Capture the cell that displays the provided text and extract its [X, Y] central coordinate. 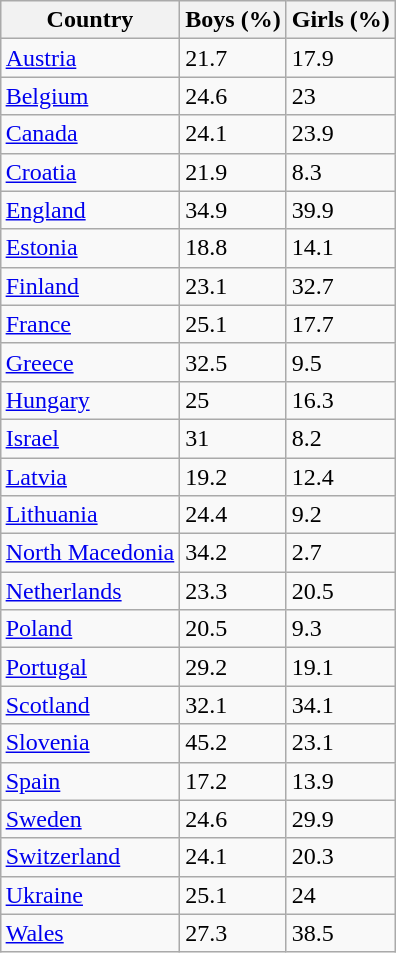
Greece [90, 362]
Lithuania [90, 515]
38.5 [340, 933]
Latvia [90, 477]
Finland [90, 286]
Country [90, 20]
Austria [90, 58]
29.9 [340, 819]
9.2 [340, 515]
Sweden [90, 819]
Belgium [90, 96]
23.3 [233, 591]
39.9 [340, 210]
Portugal [90, 667]
18.8 [233, 248]
34.1 [340, 705]
Ukraine [90, 895]
20.3 [340, 857]
Spain [90, 781]
31 [233, 438]
17.2 [233, 781]
32.1 [233, 705]
32.5 [233, 362]
Canada [90, 134]
13.9 [340, 781]
32.7 [340, 286]
Scotland [90, 705]
Hungary [90, 400]
Israel [90, 438]
Wales [90, 933]
8.2 [340, 438]
29.2 [233, 667]
Netherlands [90, 591]
17.7 [340, 324]
9.5 [340, 362]
45.2 [233, 743]
Switzerland [90, 857]
23 [340, 96]
27.3 [233, 933]
16.3 [340, 400]
14.1 [340, 248]
19.2 [233, 477]
34.9 [233, 210]
17.9 [340, 58]
Poland [90, 629]
34.2 [233, 553]
2.7 [340, 553]
24.4 [233, 515]
Estonia [90, 248]
21.7 [233, 58]
Boys (%) [233, 20]
Slovenia [90, 743]
21.9 [233, 172]
Girls (%) [340, 20]
19.1 [340, 667]
England [90, 210]
12.4 [340, 477]
Croatia [90, 172]
North Macedonia [90, 553]
23.9 [340, 134]
25 [233, 400]
9.3 [340, 629]
24 [340, 895]
8.3 [340, 172]
France [90, 324]
